Return (x, y) of the center of cell containing provided text 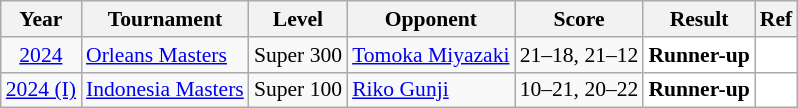
Tomoka Miyazaki (430, 55)
Year (41, 19)
21–18, 21–12 (580, 55)
Super 100 (298, 90)
Orleans Masters (165, 55)
2024 (I) (41, 90)
Score (580, 19)
Super 300 (298, 55)
Level (298, 19)
Indonesia Masters (165, 90)
Result (698, 19)
2024 (41, 55)
Opponent (430, 19)
10–21, 20–22 (580, 90)
Riko Gunji (430, 90)
Ref (776, 19)
Tournament (165, 19)
